Identify which cell holds the provided text, then report its [x, y] central coordinate. 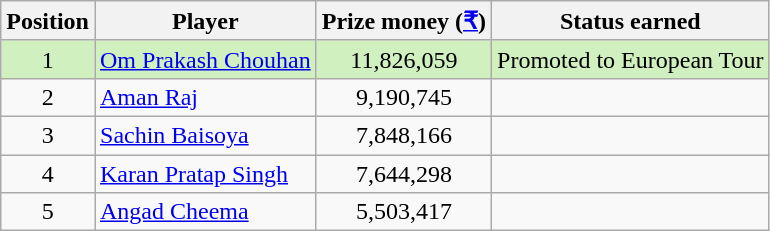
5 [48, 212]
5,503,417 [404, 212]
Prize money (₹) [404, 21]
7,644,298 [404, 173]
11,826,059 [404, 59]
Player [205, 21]
Position [48, 21]
7,848,166 [404, 135]
Om Prakash Chouhan [205, 59]
Promoted to European Tour [631, 59]
2 [48, 97]
1 [48, 59]
Status earned [631, 21]
4 [48, 173]
Karan Pratap Singh [205, 173]
3 [48, 135]
Angad Cheema [205, 212]
Aman Raj [205, 97]
Sachin Baisoya [205, 135]
9,190,745 [404, 97]
